Find where the given text appears and provide that cell's center as (X, Y) coordinate. 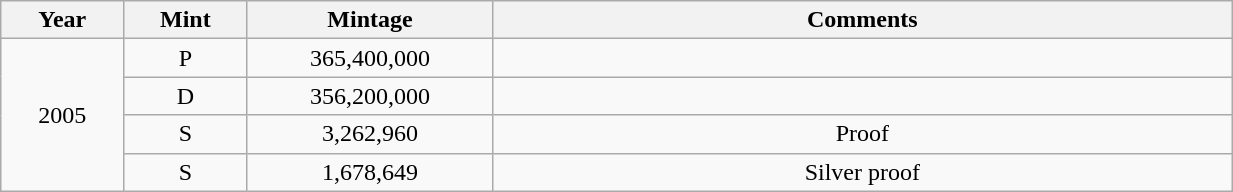
356,200,000 (370, 96)
365,400,000 (370, 58)
Comments (862, 20)
Silver proof (862, 172)
2005 (62, 115)
Mintage (370, 20)
Mint (186, 20)
3,262,960 (370, 134)
1,678,649 (370, 172)
Year (62, 20)
Proof (862, 134)
P (186, 58)
D (186, 96)
